Detect which cell encompasses the target text, then output its [x, y] center coordinate. 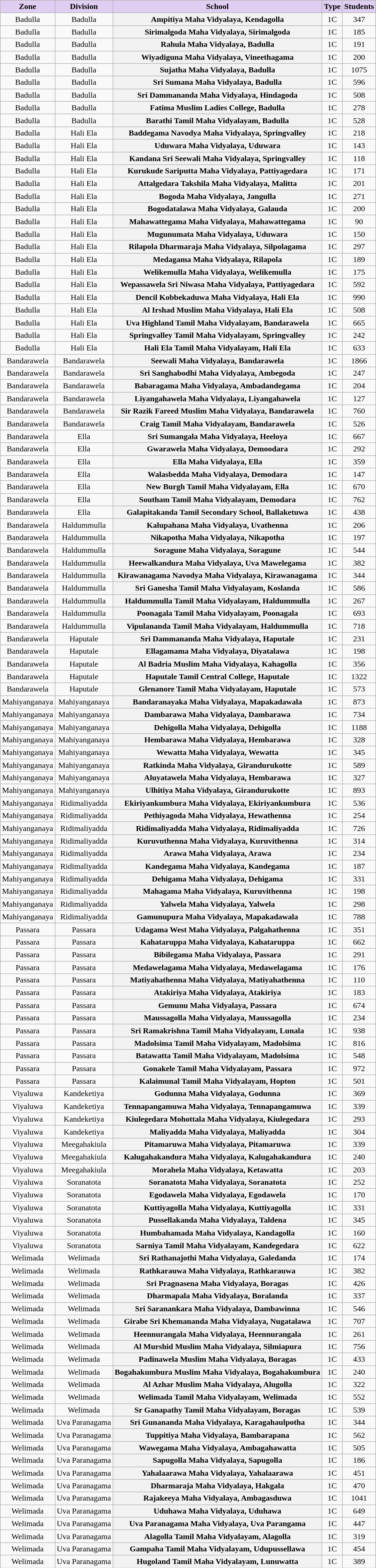
Madolsima Tamil Maha Vidyalayam, Madolsima [217, 1043]
Fatima Muslim Ladies College, Badulla [217, 108]
Sri Pragnasena Maha Vidyalaya, Boragas [217, 1283]
Vipulananda Tamil Maha Vidyalayam, Haldummulla [217, 626]
622 [359, 1245]
Kalugahakandura Maha Vidyalaya, Kalugahakandura [217, 1157]
Maussagolla Maha Vidyalaya, Maussagolla [217, 1018]
Rahula Maha Vidyalaya, Badulla [217, 45]
191 [359, 45]
Bogahakumbura Muslim Maha Vidyalaya, Bogahakumbura [217, 1372]
674 [359, 1005]
Walasbedda Maha Vidyalaya, Demodara [217, 474]
Humbahamada Maha Vidyalaya, Kandagolla [217, 1233]
726 [359, 828]
Kalaimunal Tamil Maha Vidyalayam, Hopton [217, 1081]
Sri Sumangala Maha Vidyalaya, Heeloya [217, 436]
693 [359, 613]
Attalgedara Takshila Maha Vidyalaya, Malitta [217, 184]
816 [359, 1043]
Ridimaliyadda Maha Vidyalaya, Ridimaliyadda [217, 828]
Soragune Maha Vidyalaya, Soragune [217, 550]
Seewali Maha Vidyalaya, Bandarawela [217, 360]
201 [359, 184]
Poonagala Tamil Maha Vidyalayam, Poonagala [217, 613]
206 [359, 525]
Gampaha Tamil Maha Vidyalayam, Udupussellawa [217, 1549]
314 [359, 841]
667 [359, 436]
Kandana Sri Seewali Maha Vidyalaya, Springvalley [217, 158]
327 [359, 778]
Bogodatalawa Maha Vidyalaya, Galauda [217, 209]
470 [359, 1486]
Uduwara Maha Vidyalaya, Uduwara [217, 145]
972 [359, 1068]
Rathkarauwa Maha Vidyalaya, Rathkarauwa [217, 1271]
Babaragama Maha Vidyalaya, Ambadandegama [217, 386]
Alagolla Tamil Maha Vidyalayam, Alagolla [217, 1536]
Hugoland Tamil Maha Vidyalayam, Lunuwatta [217, 1561]
Tuppitiya Maha Vidyalaya, Bambarapana [217, 1435]
505 [359, 1448]
633 [359, 348]
Sri Rathanajothi Maha Vidyalaya, Galedanda [217, 1258]
Pethiyagoda Maha Vidyalaya, Hewathenna [217, 816]
1188 [359, 727]
231 [359, 639]
291 [359, 955]
Tennapangamuwa Maha Vidyalaya, Tennapangamuwa [217, 1106]
662 [359, 942]
110 [359, 980]
Bibilegama Maha Vidyalaya, Passara [217, 955]
Mahagama Maha Vidyalaya, Kuruvithenna [217, 891]
Kahataruppa Maha Vidyalaya, Kahataruppa [217, 942]
Division [84, 7]
Medagama Maha Vidyalaya, Rilapola [217, 259]
Zone [28, 7]
544 [359, 550]
760 [359, 411]
Type [332, 7]
Ella Maha Vidyalaya, Ella [217, 462]
New Burgh Tamil Maha Vidyalayam, Ella [217, 487]
369 [359, 1094]
Matiyahathenna Maha Vidyalaya, Matiyahathenna [217, 980]
185 [359, 32]
Kiulegedara Mohottala Maha Vidyalaya, Kiulegedara [217, 1119]
197 [359, 537]
186 [359, 1460]
Al Irshad Muslim Maha Vidyalaya, Hali Ela [217, 310]
Sapugolla Maha Vidyalaya, Sapugolla [217, 1460]
Sri Gunananda Maha Vidyalaya, Karagahaulpotha [217, 1423]
351 [359, 929]
Batawatta Tamil Maha Vidyalayam, Madolsima [217, 1056]
Hali Ela Tamil Maha Vidyalayam, Hali Ela [217, 348]
573 [359, 689]
Sri Dammananda Maha Vidyalaya, Haputale [217, 639]
218 [359, 133]
Soranatota Maha Vidyalaya, Soranatota [217, 1182]
Aluyatawela Maha Vidyalaya, Hembarawa [217, 778]
Mugunumata Maha Vidyalaya, Uduwara [217, 234]
649 [359, 1511]
1866 [359, 360]
Girabe Sri Khemananda Maha Vidyalaya, Nugatalawa [217, 1321]
Heewalkandura Maha Vidyalaya, Uva Mawelegama [217, 563]
189 [359, 259]
Kuruvuthenna Maha Vidyalaya, Kuruvithenna [217, 841]
Gemunu Maha Vidyalaya, Passara [217, 1005]
204 [359, 386]
528 [359, 120]
Wepassawela Sri Niwasa Maha Vidyalaya, Pattiyagedara [217, 285]
Yalwela Maha Vidyalaya, Yalwela [217, 904]
304 [359, 1132]
174 [359, 1258]
118 [359, 158]
Gwarawela Maha Vidyalaya, Demoodara [217, 449]
873 [359, 702]
254 [359, 816]
Padinawela Muslim Maha Vidyalaya, Boragas [217, 1359]
293 [359, 1119]
893 [359, 790]
127 [359, 399]
Wewatta Maha Vidyalaya, Wewatta [217, 752]
938 [359, 1031]
Rajakeeya Maha Vidyalaya, Ambagasduwa [217, 1498]
347 [359, 19]
586 [359, 588]
170 [359, 1195]
548 [359, 1056]
Liyangahawela Maha Vidyalaya, Liyangahawela [217, 399]
297 [359, 247]
Udagama West Maha Vidyalaya, Palgahathenna [217, 929]
756 [359, 1346]
426 [359, 1283]
Ellagamama Maha Vidyalaya, Diyatalawa [217, 651]
1041 [359, 1498]
Dencil Kobbekaduwa Maha Vidyalaya, Hali Ela [217, 297]
298 [359, 904]
Ulhitiya Maha Vidyalaya, Girandurukotte [217, 790]
Dehigama Maha Vidyalaya, Dehigama [217, 879]
143 [359, 145]
734 [359, 714]
Sr Ganapathy Tamil Maha Vidyalayam, Boragas [217, 1410]
552 [359, 1397]
322 [359, 1385]
Sir Razik Fareed Muslim Maha Vidyalaya, Bandarawela [217, 411]
990 [359, 297]
Pussellakanda Maha Vidyalaya, Taldena [217, 1220]
Students [359, 7]
Heennurangala Maha Vidyalaya, Heennurangala [217, 1334]
788 [359, 917]
Barathi Tamil Maha Vidyalayam, Badulla [217, 120]
Uduhawa Maha Vidyalaya, Uduhawa [217, 1511]
Kuttiyagolla Maha Vidyalaya, Kuttiyagolla [217, 1208]
267 [359, 601]
Haputale Tamil Central College, Haputale [217, 677]
Hembarawa Maha Vidyalaya, Hembarawa [217, 740]
150 [359, 234]
Southam Tamil Maha Vidyalayam, Demodara [217, 500]
319 [359, 1536]
Glenanore Tamil Maha Vidyalayam, Haputale [217, 689]
Egodawela Maha Vidyalaya, Egodawela [217, 1195]
562 [359, 1435]
Wiyadiguna Maha Vidyalaya, Vineethagama [217, 57]
665 [359, 323]
707 [359, 1321]
147 [359, 474]
539 [359, 1410]
536 [359, 803]
526 [359, 424]
762 [359, 500]
Haldummulla Tamil Maha Vidyalayam, Haldummulla [217, 601]
Dharmapala Maha Vidyalaya, Boralanda [217, 1296]
Uva Paranagama Maha Vidyalaya, Uva Parangama [217, 1523]
Craig Tamil Maha Vidyalayam, Bandarawela [217, 424]
Sri Saranankara Maha Vidyalaya, Dambawinna [217, 1309]
Yahalaarawa Maha Vidyalaya, Yahalaarawa [217, 1473]
670 [359, 487]
Sri Ganesha Tamil Maha Vidyalayam, Koslanda [217, 588]
Uva Highland Tamil Maha Vidyalayam, Bandarawela [217, 323]
454 [359, 1549]
Al Badria Muslim Maha Vidyalaya, Kahagolla [217, 664]
Wawegama Maha Vidyalaya, Ambagahawatta [217, 1448]
Sri Dammananda Maha Vidyalaya, Hindagoda [217, 95]
Al Azhar Muslim Maha Vidyalaya, Alugolla [217, 1385]
Maliyadda Maha Vidyalaya, Maliyadda [217, 1132]
Nikapotha Maha Vidyalaya, Nikapotha [217, 537]
Kirawanagama Navodya Maha Vidyalaya, Kirawanagama [217, 576]
389 [359, 1561]
Sri Sumana Maha Vidyalaya, Badulla [217, 82]
596 [359, 82]
Kandegama Maha Vidyalaya, Kandegama [217, 866]
Morahela Maha Vidyalaya, Ketawatta [217, 1169]
Sarniya Tamil Maha Vidyalayam, Kandegedara [217, 1245]
School [217, 7]
292 [359, 449]
Atakiriya Maha Vidyalaya, Atakiriya [217, 993]
1322 [359, 677]
Dharmaraja Maha Vidyalaya, Hakgala [217, 1486]
Kurukude Sariputta Maha Vidyalaya, Pattiyagedara [217, 171]
203 [359, 1169]
328 [359, 740]
160 [359, 1233]
451 [359, 1473]
Baddegama Navodya Maha Vidyalaya, Springvalley [217, 133]
90 [359, 222]
Medawelagama Maha Vidyalaya, Medawelagama [217, 968]
Mahawattegama Maha Vidyalaya, Mahawattegama [217, 222]
Pitamaruwa Maha Vidyalaya, Pitamaruwa [217, 1144]
Galapitakanda Tamil Secondary School, Ballaketuwa [217, 512]
Dambarawa Maha Vidyalaya, Dambarawa [217, 714]
Welikemulla Maha Vidyalaya, Welikemulla [217, 272]
171 [359, 171]
592 [359, 285]
359 [359, 462]
Ampitiya Maha Vidyalaya, Kendagolla [217, 19]
Arawa Maha Vidyalaya, Arawa [217, 854]
252 [359, 1182]
Sri Sanghabodhi Maha Vidyalaya, Ambegoda [217, 373]
501 [359, 1081]
356 [359, 664]
Al Murshid Muslim Maha Vidyalaya, Silmiapura [217, 1346]
1075 [359, 70]
261 [359, 1334]
Ekiriyankumbura Maha Vidyalaya, Ekiriyankumbura [217, 803]
Dehigolla Maha Vidyalaya, Dehigolla [217, 727]
Bandaranayaka Maha Vidyalaya, Mapakadawala [217, 702]
Springvalley Tamil Maha Vidyalayam, Springvalley [217, 335]
546 [359, 1309]
433 [359, 1359]
Gonakele Tamil Maha Vidyalayam, Passara [217, 1068]
Godunna Maha Vidyalaya, Godunna [217, 1094]
278 [359, 108]
337 [359, 1296]
Sri Ramakrishna Tamil Maha Vidyalayam, Lunala [217, 1031]
Sujatha Maha Vidyalaya, Badulla [217, 70]
187 [359, 866]
183 [359, 993]
589 [359, 765]
718 [359, 626]
447 [359, 1523]
Ratkinda Maha Vidyalaya, Girandurukotte [217, 765]
175 [359, 272]
247 [359, 373]
Kalupahana Maha Vidyalaya, Uvathenna [217, 525]
271 [359, 196]
Gamunupura Maha Vidyalaya, Mapakadawala [217, 917]
Welimada Tamil Maha Vidyalayam, Welimada [217, 1397]
Bogoda Maha Vidyalaya, Jangulla [217, 196]
Sirimalgoda Maha Vidyalaya, Sirimalgoda [217, 32]
242 [359, 335]
Rilapola Dharmaraja Maha Vidyalaya, Silpolagama [217, 247]
438 [359, 512]
176 [359, 968]
